Capture the cell that displays the provided text and extract its [X, Y] central coordinate. 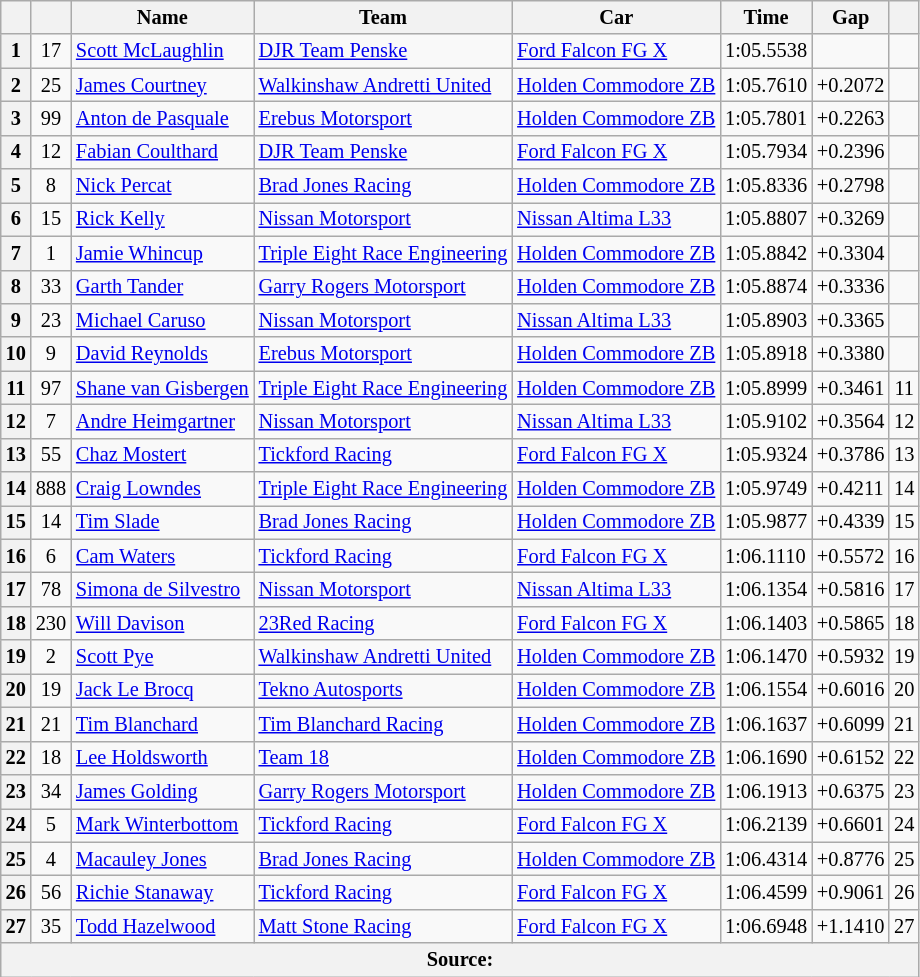
1:05.8336 [766, 186]
Team [384, 17]
Simona de Silvestro [162, 589]
Tim Slade [162, 522]
3 [16, 118]
1:05.8874 [766, 287]
+0.3304 [850, 253]
Will Davison [162, 623]
James Golding [162, 791]
Jack Le Brocq [162, 690]
23Red Racing [384, 623]
+0.3365 [850, 320]
+0.2263 [850, 118]
Craig Lowndes [162, 489]
+0.5816 [850, 589]
+0.3461 [850, 388]
1:05.5538 [766, 51]
1:06.6948 [766, 926]
+0.9061 [850, 892]
Nick Percat [162, 186]
1:06.1110 [766, 556]
1:06.1637 [766, 724]
+0.4339 [850, 522]
+0.8776 [850, 859]
Gap [850, 17]
+0.3269 [850, 219]
Tekno Autosports [384, 690]
1:05.8807 [766, 219]
1:05.7801 [766, 118]
1:06.1470 [766, 657]
+0.6601 [850, 825]
1:06.4599 [766, 892]
230 [51, 623]
78 [51, 589]
Lee Holdsworth [162, 758]
Tim Blanchard [162, 724]
+0.3380 [850, 354]
Macauley Jones [162, 859]
Andre Heimgartner [162, 421]
10 [16, 354]
Scott Pye [162, 657]
33 [51, 287]
+0.5865 [850, 623]
1:05.8999 [766, 388]
Mark Winterbottom [162, 825]
+0.2072 [850, 85]
1:06.4314 [766, 859]
Tim Blanchard Racing [384, 724]
Chaz Mostert [162, 455]
1:06.1913 [766, 791]
Garth Tander [162, 287]
+1.1410 [850, 926]
+0.3786 [850, 455]
Team 18 [384, 758]
1:05.8842 [766, 253]
1:06.1690 [766, 758]
Fabian Coulthard [162, 152]
1:05.9877 [766, 522]
+0.3564 [850, 421]
Cam Waters [162, 556]
James Courtney [162, 85]
1:06.1554 [766, 690]
+0.6099 [850, 724]
34 [51, 791]
1:05.9324 [766, 455]
1:06.1403 [766, 623]
Michael Caruso [162, 320]
Anton de Pasquale [162, 118]
+0.2798 [850, 186]
1:05.7610 [766, 85]
97 [51, 388]
+0.6375 [850, 791]
35 [51, 926]
Scott McLaughlin [162, 51]
+0.2396 [850, 152]
Todd Hazelwood [162, 926]
1:05.8918 [766, 354]
+0.6016 [850, 690]
Richie Stanaway [162, 892]
+0.6152 [850, 758]
Name [162, 17]
1:06.2139 [766, 825]
1:05.9102 [766, 421]
Time [766, 17]
99 [51, 118]
1:05.8903 [766, 320]
Rick Kelly [162, 219]
+0.4211 [850, 489]
Source: [460, 960]
888 [51, 489]
1:05.7934 [766, 152]
Car [616, 17]
Jamie Whincup [162, 253]
1:06.1354 [766, 589]
David Reynolds [162, 354]
+0.5572 [850, 556]
Matt Stone Racing [384, 926]
+0.5932 [850, 657]
1:05.9749 [766, 489]
+0.3336 [850, 287]
56 [51, 892]
55 [51, 455]
Shane van Gisbergen [162, 388]
